Extract the (X, Y) coordinate from the center of the cell holding the provided text.  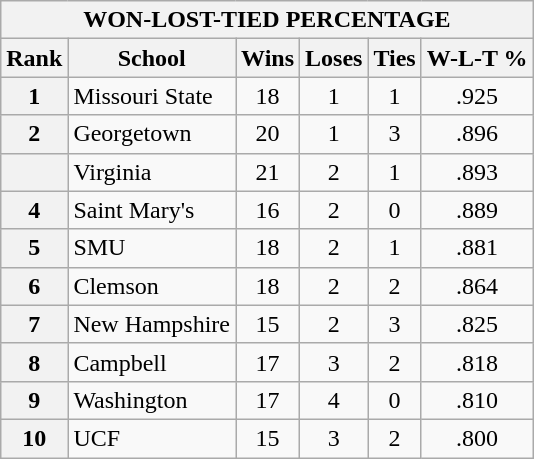
New Hampshire (152, 324)
16 (268, 210)
21 (268, 172)
5 (34, 248)
Saint Mary's (152, 210)
Loses (334, 58)
UCF (152, 438)
.896 (477, 134)
.893 (477, 172)
School (152, 58)
Campbell (152, 362)
Missouri State (152, 96)
SMU (152, 248)
.925 (477, 96)
Clemson (152, 286)
.864 (477, 286)
Ties (394, 58)
9 (34, 400)
Wins (268, 58)
20 (268, 134)
.825 (477, 324)
6 (34, 286)
.800 (477, 438)
Georgetown (152, 134)
Washington (152, 400)
.818 (477, 362)
Virginia (152, 172)
.889 (477, 210)
10 (34, 438)
.810 (477, 400)
.881 (477, 248)
Rank (34, 58)
W-L-T % (477, 58)
8 (34, 362)
WON-LOST-TIED PERCENTAGE (267, 20)
7 (34, 324)
